Search for the cell housing the specified text and yield its (x, y) center coordinate. 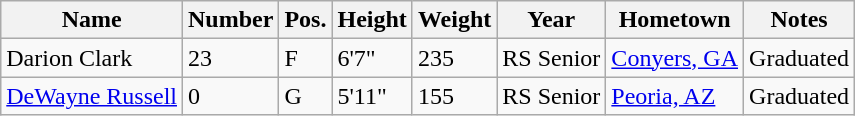
G (306, 96)
Notes (800, 20)
Darion Clark (92, 58)
Height (372, 20)
Name (92, 20)
DeWayne Russell (92, 96)
6'7" (372, 58)
Pos. (306, 20)
5'11" (372, 96)
0 (231, 96)
23 (231, 58)
Number (231, 20)
235 (454, 58)
Hometown (675, 20)
Conyers, GA (675, 58)
F (306, 58)
Weight (454, 20)
155 (454, 96)
Peoria, AZ (675, 96)
Year (552, 20)
